Provide the [X, Y] coordinate of the cell's center where the given text is located.  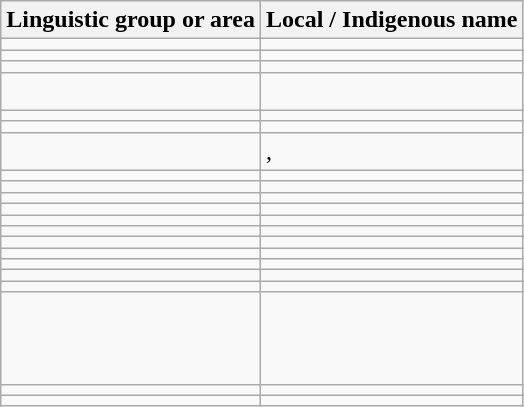
Local / Indigenous name [392, 20]
Linguistic group or area [131, 20]
, [392, 151]
